Pinpoint the cell where the given text exists, returning its (x, y) midpoint coordinate. 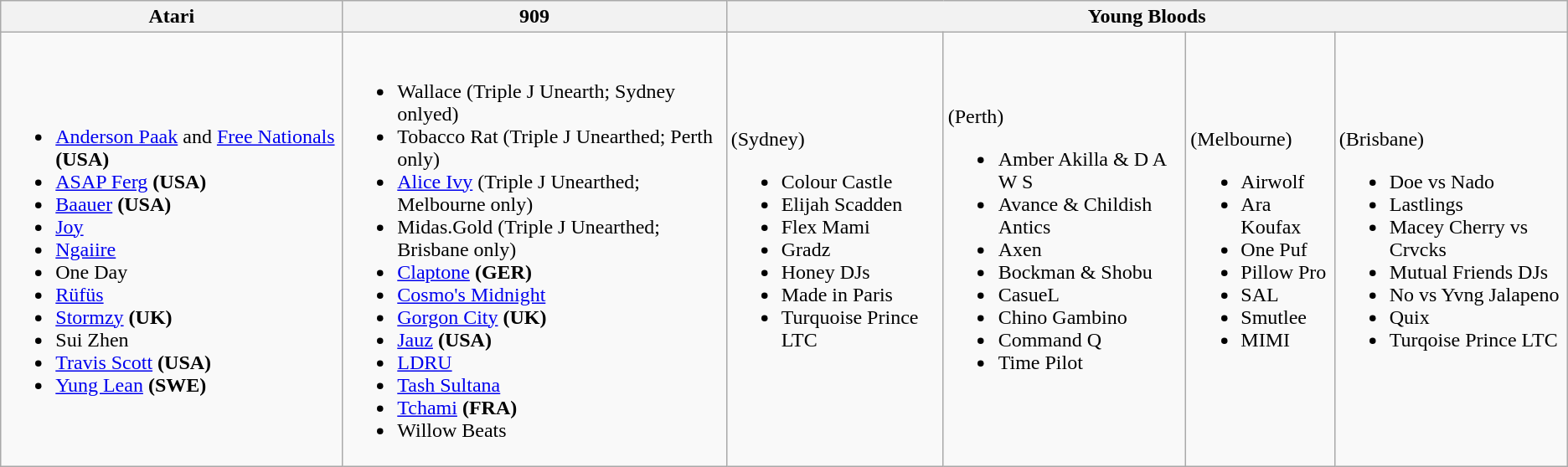
Young Bloods (1147, 17)
(Brisbane)Doe vs NadoLastlingsMacey Cherry vs CrvcksMutual Friends DJsNo vs Yvng JalapenoQuixTurqoise Prince LTC (1451, 249)
(Perth)Amber Akilla & D A W SAvance & Childish AnticsAxenBockman & ShobuCasueLChino GambinoCommand QTime Pilot (1065, 249)
(Sydney)Colour CastleElijah ScaddenFlex MamiGradzHoney DJsMade in ParisTurquoise Prince LTC (834, 249)
Atari (172, 17)
(Melbourne)AirwolfAra KoufaxOne PufPillow ProSALSmutleeMIMI (1260, 249)
909 (534, 17)
Anderson Paak and Free Nationals (USA)ASAP Ferg (USA)Baauer (USA)JoyNgaiireOne DayRüfüsStormzy (UK)Sui ZhenTravis Scott (USA)Yung Lean (SWE) (172, 249)
